Detect which cell encompasses the target text, then output its (X, Y) center coordinate. 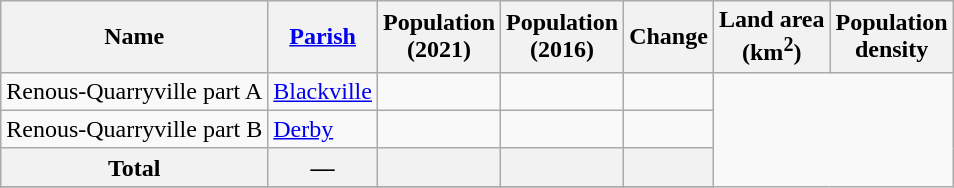
Land area(km2) (772, 37)
— (323, 167)
Derby (323, 129)
Renous-Quarryville part B (134, 129)
Blackville (323, 91)
Population(2021) (438, 37)
Parish (323, 37)
Populationdensity (892, 37)
Change (669, 37)
Name (134, 37)
Renous-Quarryville part A (134, 91)
Total (134, 167)
Population(2016) (562, 37)
